Find where the given text appears and provide that cell's center as [x, y] coordinate. 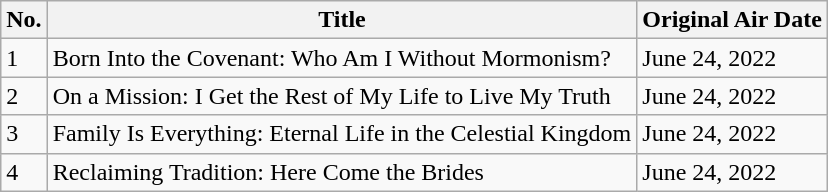
2 [24, 96]
Reclaiming Tradition: Here Come the Brides [342, 172]
No. [24, 20]
4 [24, 172]
Family Is Everything: Eternal Life in the Celestial Kingdom [342, 134]
On a Mission: I Get the Rest of My Life to Live My Truth [342, 96]
Title [342, 20]
Original Air Date [732, 20]
3 [24, 134]
1 [24, 58]
Born Into the Covenant: Who Am I Without Mormonism? [342, 58]
